Locate the cell with the specified text and output its [x, y] center coordinate. 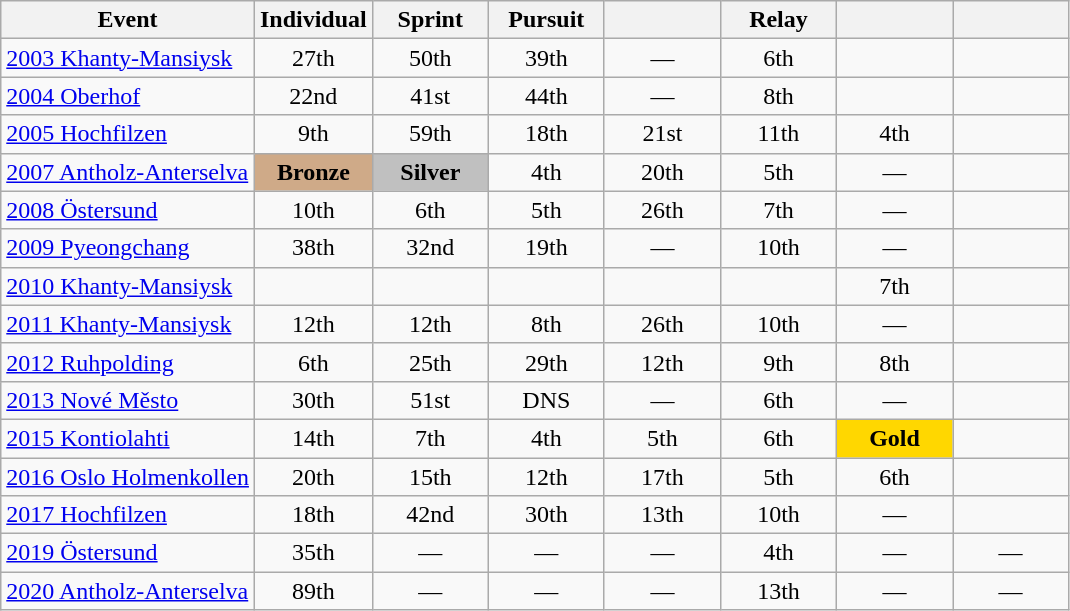
DNS [546, 400]
Individual [313, 20]
2005 Hochfilzen [128, 134]
11th [778, 134]
89th [313, 591]
21st [662, 134]
32nd [430, 248]
42nd [430, 515]
14th [313, 438]
2015 Kontiolahti [128, 438]
2011 Khanty-Mansiysk [128, 324]
Event [128, 20]
2007 Antholz-Anterselva [128, 172]
39th [546, 58]
Sprint [430, 20]
25th [430, 362]
29th [546, 362]
38th [313, 248]
2009 Pyeongchang [128, 248]
Gold [895, 438]
17th [662, 477]
22nd [313, 96]
2016 Oslo Holmenkollen [128, 477]
15th [430, 477]
Silver [430, 172]
27th [313, 58]
59th [430, 134]
41st [430, 96]
35th [313, 553]
Bronze [313, 172]
2010 Khanty-Mansiysk [128, 286]
19th [546, 248]
2020 Antholz-Anterselva [128, 591]
2008 Östersund [128, 210]
51st [430, 400]
Relay [778, 20]
Pursuit [546, 20]
2017 Hochfilzen [128, 515]
2003 Khanty-Mansiysk [128, 58]
50th [430, 58]
2004 Oberhof [128, 96]
2012 Ruhpolding [128, 362]
44th [546, 96]
2019 Östersund [128, 553]
2013 Nové Město [128, 400]
